Scan for the cell matching the given text and deliver its [X, Y] coordinate at center. 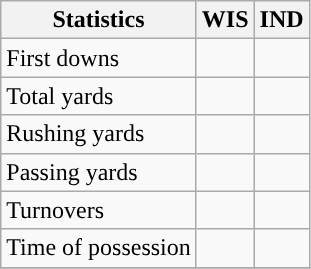
IND [282, 20]
Time of possession [99, 248]
Passing yards [99, 172]
Turnovers [99, 210]
WIS [225, 20]
Statistics [99, 20]
Total yards [99, 96]
Rushing yards [99, 134]
First downs [99, 58]
